Extract the (X, Y) coordinate from the center of the cell holding the provided text.  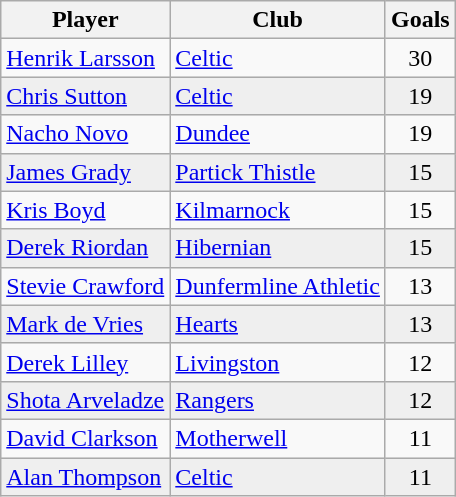
Kilmarnock (278, 210)
Shota Arveladze (86, 400)
Partick Thistle (278, 172)
Hearts (278, 324)
Derek Lilley (86, 362)
30 (420, 58)
Alan Thompson (86, 477)
Club (278, 20)
Henrik Larsson (86, 58)
Player (86, 20)
Dunfermline Athletic (278, 286)
Rangers (278, 400)
Dundee (278, 134)
Nacho Novo (86, 134)
David Clarkson (86, 438)
Mark de Vries (86, 324)
James Grady (86, 172)
Livingston (278, 362)
Chris Sutton (86, 96)
Kris Boyd (86, 210)
Derek Riordan (86, 248)
Goals (420, 20)
Stevie Crawford (86, 286)
Hibernian (278, 248)
Motherwell (278, 438)
